For the text-containing cell, return its midpoint in (X, Y) coordinate format. 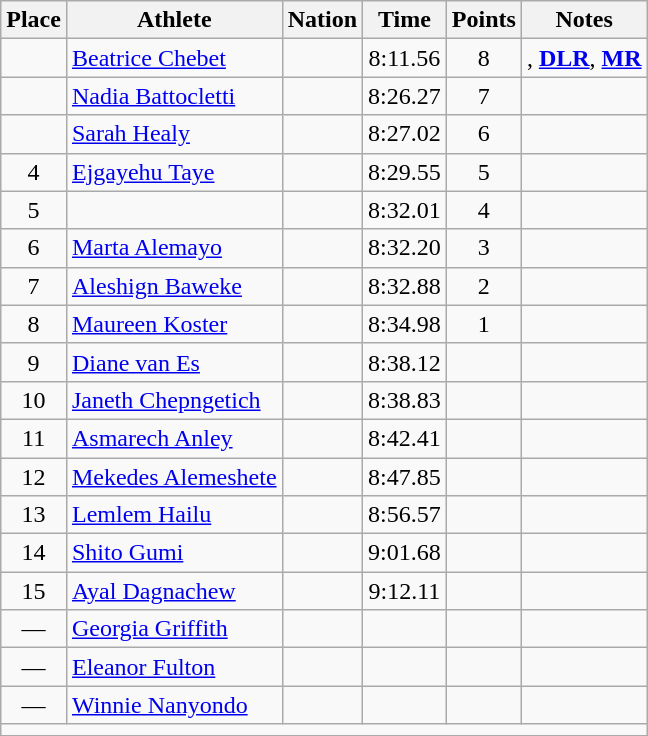
8:38.83 (405, 400)
Place (34, 20)
Asmarech Anley (174, 438)
8:34.98 (405, 324)
9:01.68 (405, 553)
8:32.01 (405, 210)
Maureen Koster (174, 324)
Sarah Healy (174, 134)
Janeth Chepngetich (174, 400)
8:26.27 (405, 96)
8:29.55 (405, 172)
8:32.20 (405, 248)
8:11.56 (405, 58)
12 (34, 477)
13 (34, 515)
Eleanor Fulton (174, 667)
14 (34, 553)
Ayal Dagnachew (174, 591)
Georgia Griffith (174, 629)
Shito Gumi (174, 553)
Diane van Es (174, 362)
Marta Alemayo (174, 248)
Lemlem Hailu (174, 515)
8:38.12 (405, 362)
Winnie Nanyondo (174, 705)
Time (405, 20)
10 (34, 400)
Mekedes Alemeshete (174, 477)
Aleshign Baweke (174, 286)
3 (484, 248)
1 (484, 324)
Athlete (174, 20)
Ejgayehu Taye (174, 172)
15 (34, 591)
, DLR, MR (584, 58)
8:42.41 (405, 438)
8:27.02 (405, 134)
9 (34, 362)
2 (484, 286)
11 (34, 438)
Notes (584, 20)
Points (484, 20)
8:32.88 (405, 286)
Nation (322, 20)
9:12.11 (405, 591)
Nadia Battocletti (174, 96)
8:56.57 (405, 515)
Beatrice Chebet (174, 58)
8:47.85 (405, 477)
